Return the [x, y] coordinate for the center point of the cell that contains the specified text.  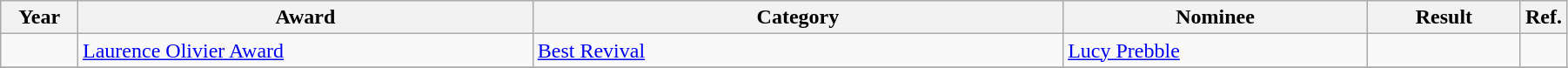
Year [40, 17]
Award [306, 17]
Lucy Prebble [1216, 51]
Nominee [1216, 17]
Laurence Olivier Award [306, 51]
Category [797, 17]
Best Revival [797, 51]
Result [1444, 17]
Ref. [1544, 17]
